Scan for the cell matching the given text and deliver its [x, y] coordinate at center. 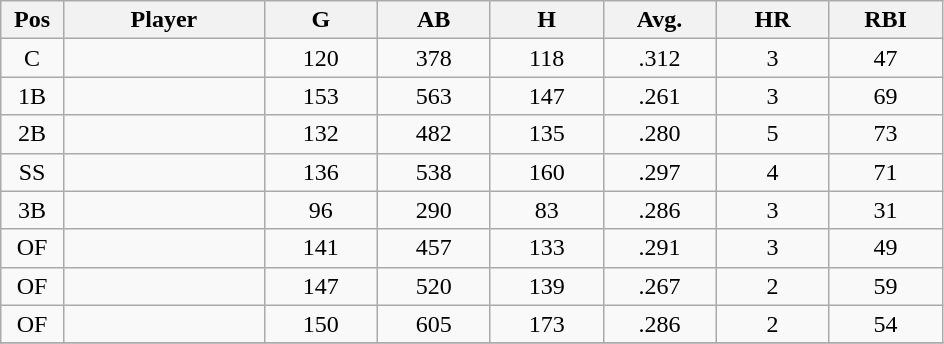
133 [546, 248]
AB [434, 20]
136 [320, 172]
1B [32, 96]
HR [772, 20]
482 [434, 134]
.291 [660, 248]
141 [320, 248]
RBI [886, 20]
83 [546, 210]
Pos [32, 20]
457 [434, 248]
378 [434, 58]
520 [434, 286]
Avg. [660, 20]
605 [434, 324]
118 [546, 58]
173 [546, 324]
290 [434, 210]
160 [546, 172]
3B [32, 210]
150 [320, 324]
54 [886, 324]
538 [434, 172]
59 [886, 286]
31 [886, 210]
G [320, 20]
153 [320, 96]
96 [320, 210]
69 [886, 96]
.280 [660, 134]
.297 [660, 172]
2B [32, 134]
132 [320, 134]
4 [772, 172]
5 [772, 134]
.261 [660, 96]
H [546, 20]
Player [164, 20]
139 [546, 286]
135 [546, 134]
71 [886, 172]
73 [886, 134]
C [32, 58]
.267 [660, 286]
563 [434, 96]
.312 [660, 58]
120 [320, 58]
SS [32, 172]
47 [886, 58]
49 [886, 248]
